Extract the (X, Y) coordinate from the center of the cell holding the provided text.  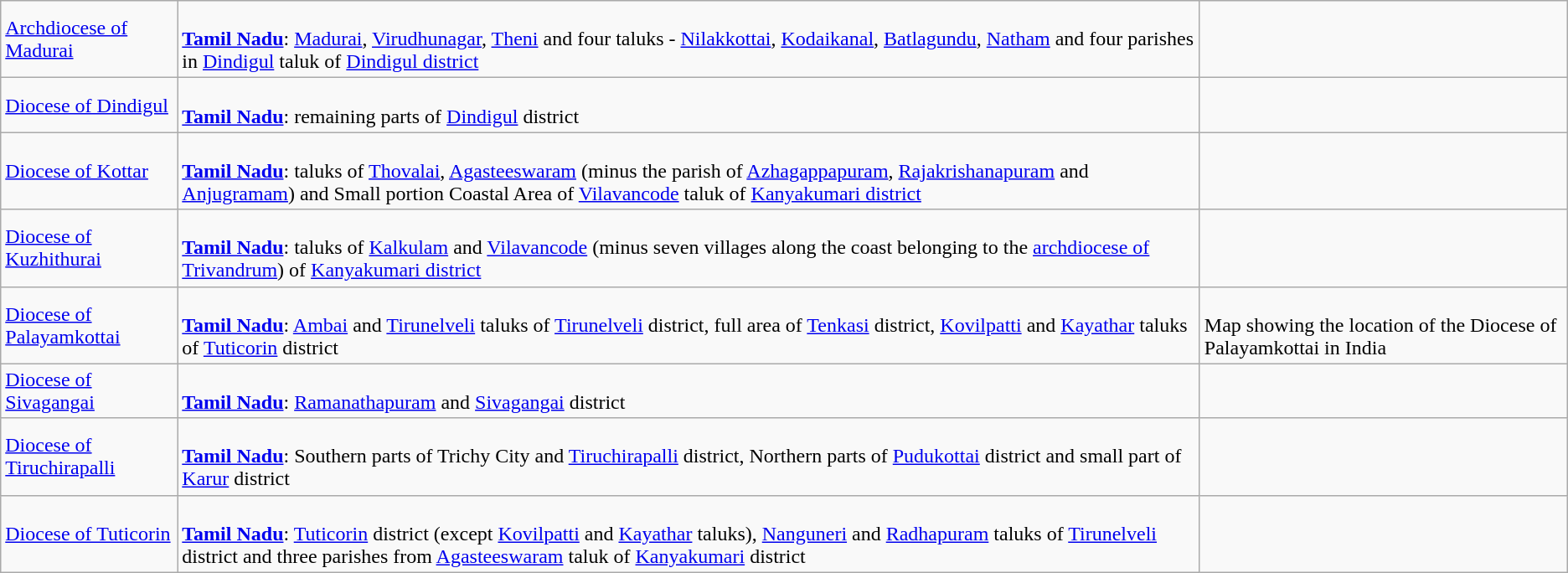
Diocese of Sivagangai (89, 390)
Diocese of Kuzhithurai (89, 248)
Tamil Nadu: Ramanathapuram and Sivagangai district (689, 390)
Tamil Nadu: remaining parts of Dindigul district (689, 106)
Diocese of Palayamkottai (89, 325)
Archdiocese of Madurai (89, 39)
Diocese of Tiruchirapalli (89, 457)
Map showing the location of the Diocese of Palayamkottai in India (1384, 325)
Tamil Nadu: Ambai and Tirunelveli taluks of Tirunelveli district, full area of Tenkasi district, Kovilpatti and Kayathar taluks of Tuticorin district (689, 325)
Diocese of Dindigul (89, 106)
Diocese of Tuticorin (89, 534)
Tamil Nadu: Southern parts of Trichy City and Tiruchirapalli district, Northern parts of Pudukottai district and small part of Karur district (689, 457)
Diocese of Kottar (89, 171)
